Output the [x, y] coordinate of the center of the cell containing the given text.  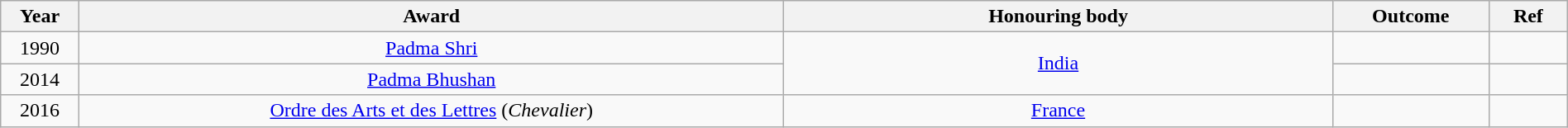
France [1059, 111]
1990 [40, 48]
Ordre des Arts et des Lettres (Chevalier) [432, 111]
Ref [1528, 17]
India [1059, 64]
2014 [40, 79]
Award [432, 17]
Padma Shri [432, 48]
Outcome [1411, 17]
Year [40, 17]
Padma Bhushan [432, 79]
Honouring body [1059, 17]
2016 [40, 111]
